Determine the [X, Y] coordinate at the center of the cell enclosing the given text.  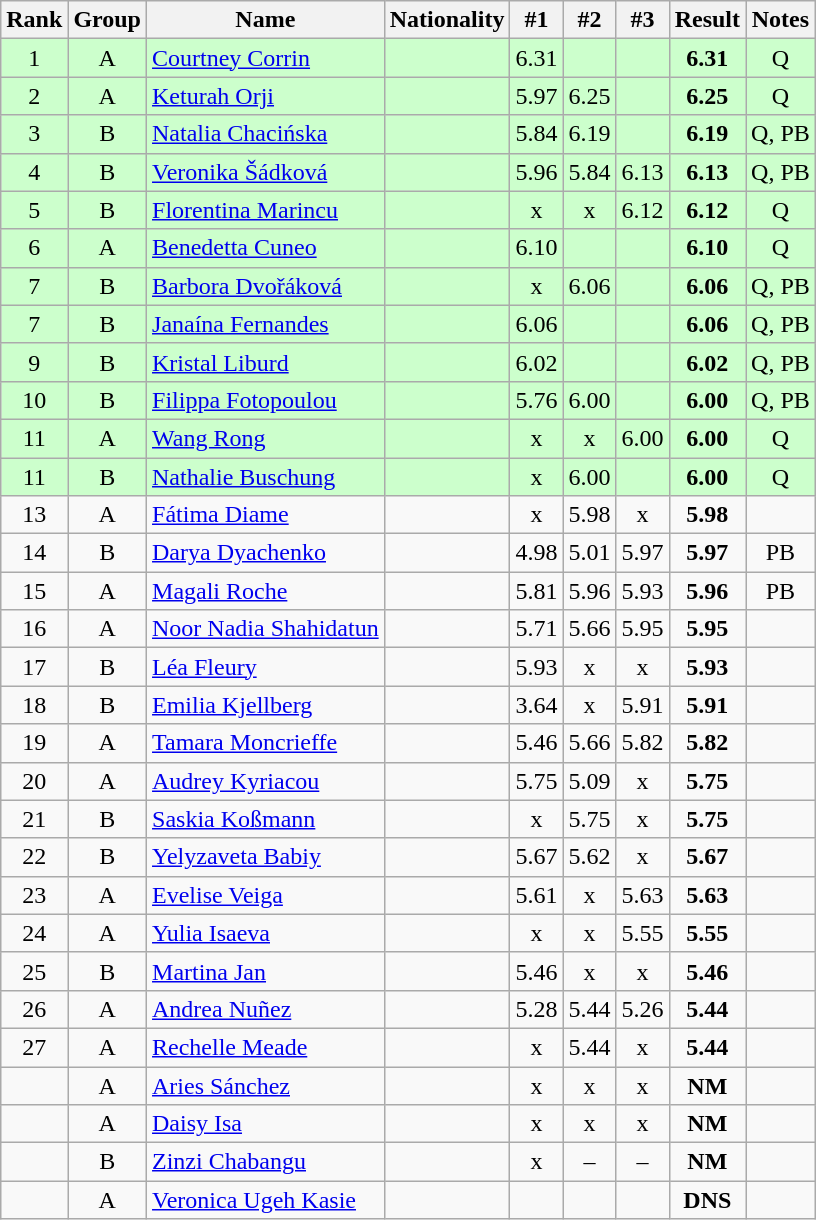
Yelyzaveta Babiy [266, 857]
Benedetta Cuneo [266, 248]
Natalia Chacińska [266, 134]
#1 [536, 20]
5.76 [536, 400]
Aries Sánchez [266, 1085]
Courtney Corrin [266, 58]
6 [34, 248]
24 [34, 933]
Zinzi Chabangu [266, 1162]
10 [34, 400]
Noor Nadia Shahidatun [266, 629]
Fátima Diame [266, 515]
22 [34, 857]
2 [34, 96]
Daisy Isa [266, 1124]
Tamara Moncrieffe [266, 743]
#3 [642, 20]
5.62 [590, 857]
20 [34, 781]
3.64 [536, 705]
4 [34, 172]
Florentina Marincu [266, 210]
Audrey Kyriacou [266, 781]
Group [108, 20]
5.01 [590, 553]
9 [34, 362]
Emilia Kjellberg [266, 705]
Janaína Fernandes [266, 324]
25 [34, 971]
Filippa Fotopoulou [266, 400]
5.09 [590, 781]
Saskia Koßmann [266, 819]
#2 [590, 20]
5.81 [536, 591]
Andrea Nuñez [266, 1009]
23 [34, 895]
Darya Dyachenko [266, 553]
4.98 [536, 553]
27 [34, 1047]
21 [34, 819]
Result [707, 20]
Yulia Isaeva [266, 933]
Rank [34, 20]
5 [34, 210]
Barbora Dvořáková [266, 286]
DNS [707, 1200]
15 [34, 591]
Notes [781, 20]
17 [34, 667]
Evelise Veiga [266, 895]
5.26 [642, 1009]
Magali Roche [266, 591]
5.28 [536, 1009]
Rechelle Meade [266, 1047]
3 [34, 134]
Martina Jan [266, 971]
13 [34, 515]
18 [34, 705]
Wang Rong [266, 438]
Léa Fleury [266, 667]
Nathalie Buschung [266, 477]
5.71 [536, 629]
Veronika Šádková [266, 172]
16 [34, 629]
Veronica Ugeh Kasie [266, 1200]
Keturah Orji [266, 96]
5.61 [536, 895]
Nationality [447, 20]
Kristal Liburd [266, 362]
Name [266, 20]
1 [34, 58]
19 [34, 743]
14 [34, 553]
26 [34, 1009]
